Return the (X, Y) coordinate for the center point of the cell that contains the specified text.  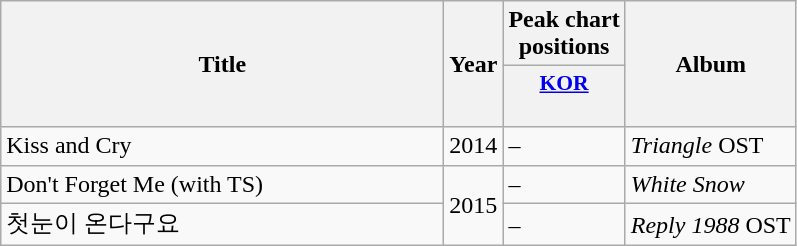
2014 (474, 146)
White Snow (710, 184)
Triangle OST (710, 146)
Album (710, 64)
Kiss and Cry (222, 146)
Year (474, 64)
2015 (474, 206)
Title (222, 64)
KOR (564, 96)
Don't Forget Me (with TS) (222, 184)
Reply 1988 OST (710, 224)
첫눈이 온다구요 (222, 224)
Peak chartpositions (564, 34)
